Search for the cell housing the specified text and yield its [x, y] center coordinate. 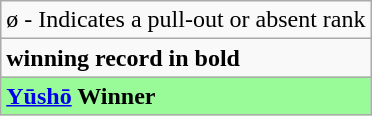
winning record in bold [186, 58]
Yūshō Winner [186, 96]
ø - Indicates a pull-out or absent rank [186, 20]
